Capture the cell that displays the provided text and extract its [X, Y] central coordinate. 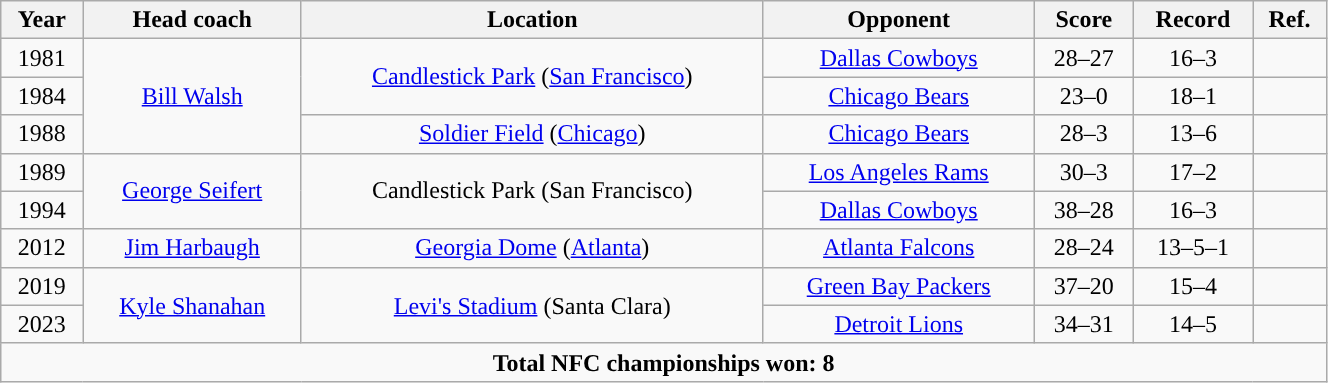
Levi's Stadium (Santa Clara) [532, 305]
13–5–1 [1192, 248]
1994 [42, 210]
28–24 [1084, 248]
23–0 [1084, 96]
2023 [42, 324]
1984 [42, 96]
38–28 [1084, 210]
Ref. [1290, 20]
34–31 [1084, 324]
Atlanta Falcons [898, 248]
15–4 [1192, 286]
18–1 [1192, 96]
28–27 [1084, 58]
2012 [42, 248]
Kyle Shanahan [192, 305]
Los Angeles Rams [898, 172]
Opponent [898, 20]
30–3 [1084, 172]
Detroit Lions [898, 324]
1981 [42, 58]
Record [1192, 20]
Head coach [192, 20]
Total NFC championships won: 8 [664, 362]
Soldier Field (Chicago) [532, 134]
Green Bay Packers [898, 286]
1988 [42, 134]
George Seifert [192, 191]
Georgia Dome (Atlanta) [532, 248]
Jim Harbaugh [192, 248]
Year [42, 20]
Bill Walsh [192, 96]
37–20 [1084, 286]
28–3 [1084, 134]
Score [1084, 20]
13–6 [1192, 134]
2019 [42, 286]
17–2 [1192, 172]
1989 [42, 172]
14–5 [1192, 324]
Location [532, 20]
